Find where the given text appears and provide that cell's center as [x, y] coordinate. 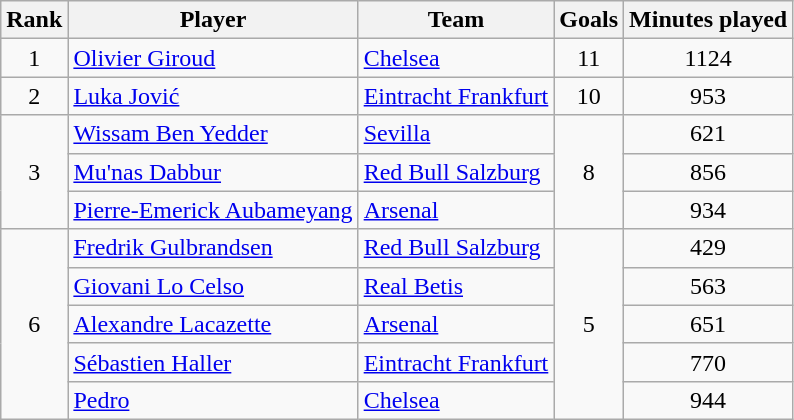
Rank [34, 20]
563 [708, 286]
5 [589, 324]
953 [708, 96]
Sevilla [456, 134]
429 [708, 248]
Giovani Lo Celso [213, 286]
10 [589, 96]
770 [708, 362]
3 [34, 172]
Luka Jović [213, 96]
Minutes played [708, 20]
934 [708, 210]
1124 [708, 58]
Alexandre Lacazette [213, 324]
856 [708, 172]
2 [34, 96]
Olivier Giroud [213, 58]
Real Betis [456, 286]
Fredrik Gulbrandsen [213, 248]
Sébastien Haller [213, 362]
Pierre-Emerick Aubameyang [213, 210]
11 [589, 58]
Team [456, 20]
Pedro [213, 400]
621 [708, 134]
Goals [589, 20]
651 [708, 324]
8 [589, 172]
Mu'nas Dabbur [213, 172]
1 [34, 58]
Wissam Ben Yedder [213, 134]
944 [708, 400]
Player [213, 20]
6 [34, 324]
